From the cell containing the given text, extract its center point as (x, y) coordinate. 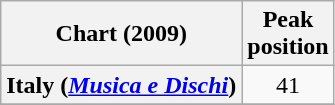
Italy (Musica e Dischi) (122, 85)
Chart (2009) (122, 34)
Peakposition (288, 34)
41 (288, 85)
